Output the [X, Y] coordinate of the center of the cell containing the given text.  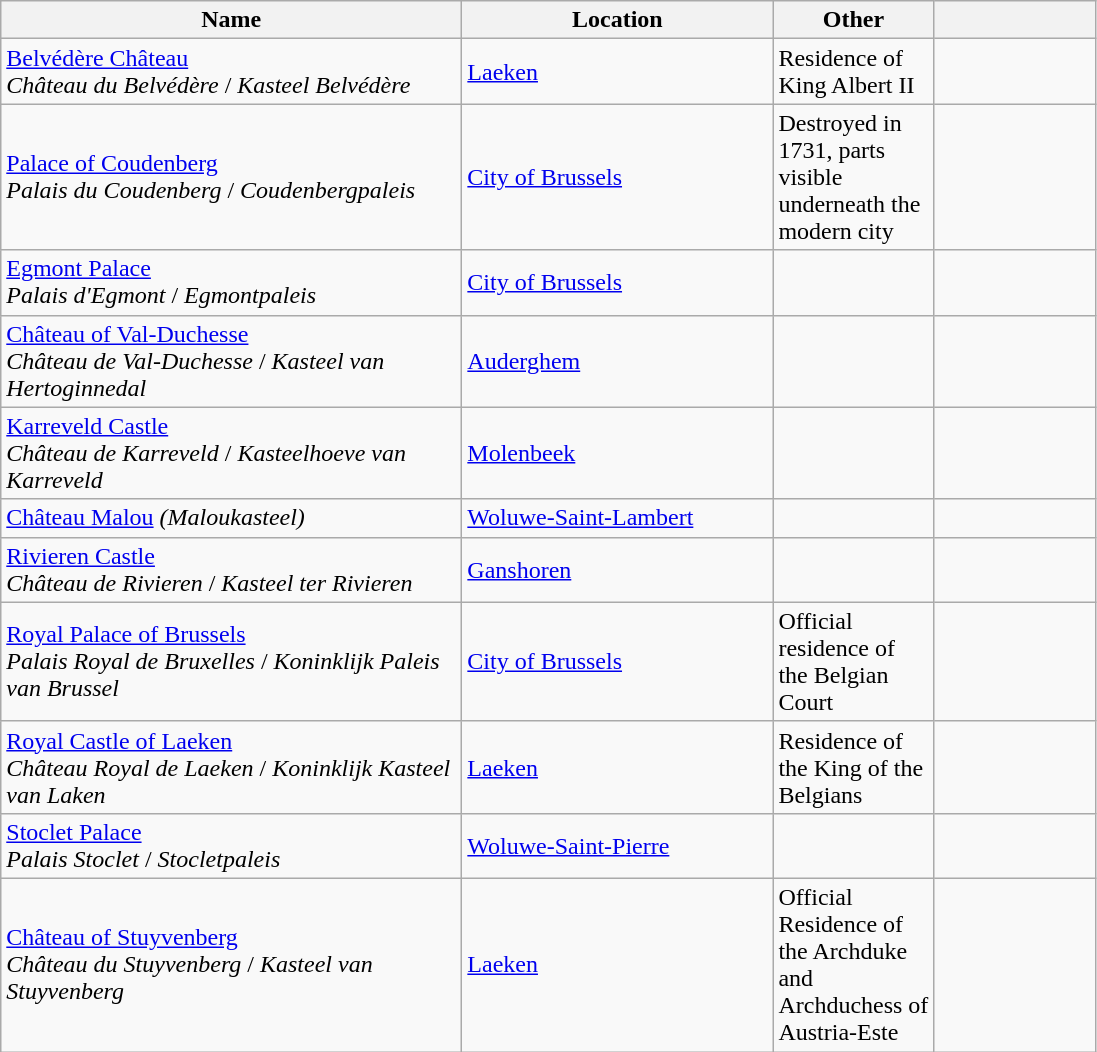
Château Malou (Maloukasteel) [232, 518]
Residence of the King of the Belgians [854, 767]
Official Residence of the Archduke and Archduchess of Austria-Este [854, 964]
Stoclet PalacePalais Stoclet / Stocletpaleis [232, 846]
Name [232, 20]
Ganshoren [618, 570]
Other [854, 20]
Palace of CoudenbergPalais du Coudenberg / Coudenbergpaleis [232, 177]
Royal Palace of BrusselsPalais Royal de Bruxelles / Koninklijk Paleis van Brussel [232, 662]
Château of StuyvenbergChâteau du Stuyvenberg / Kasteel van Stuyvenberg [232, 964]
Royal Castle of LaekenChâteau Royal de Laeken / Koninklijk Kasteel van Laken [232, 767]
Belvédère ChâteauChâteau du Belvédère / Kasteel Belvédère [232, 72]
Location [618, 20]
Destroyed in 1731, parts visible underneath the modern city [854, 177]
Karreveld CastleChâteau de Karreveld / Kasteelhoeve van Karreveld [232, 453]
Egmont PalacePalais d'Egmont / Egmontpaleis [232, 282]
Woluwe-Saint-Pierre [618, 846]
Woluwe-Saint-Lambert [618, 518]
Molenbeek [618, 453]
Château of Val-DuchesseChâteau de Val-Duchesse / Kasteel van Hertoginnedal [232, 361]
Auderghem [618, 361]
Residence of King Albert II [854, 72]
Official residence of the Belgian Court [854, 662]
Rivieren CastleChâteau de Rivieren / Kasteel ter Rivieren [232, 570]
